Scan for the cell matching the given text and deliver its [x, y] coordinate at center. 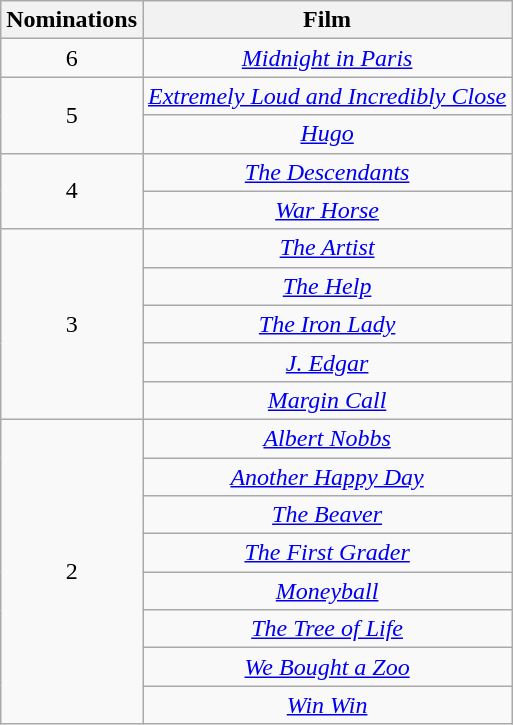
The Beaver [326, 515]
The Artist [326, 248]
Margin Call [326, 400]
The Help [326, 286]
3 [72, 324]
J. Edgar [326, 362]
Another Happy Day [326, 477]
Win Win [326, 705]
The Iron Lady [326, 324]
The First Grader [326, 553]
Albert Nobbs [326, 438]
4 [72, 191]
Midnight in Paris [326, 58]
Nominations [72, 20]
Extremely Loud and Incredibly Close [326, 96]
We Bought a Zoo [326, 667]
5 [72, 115]
6 [72, 58]
2 [72, 571]
Hugo [326, 134]
The Descendants [326, 172]
War Horse [326, 210]
Film [326, 20]
The Tree of Life [326, 629]
Moneyball [326, 591]
